Identify which cell holds the provided text, then report its [x, y] central coordinate. 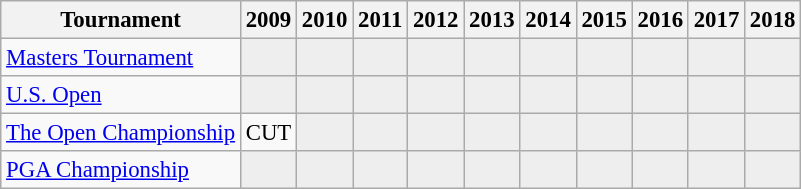
Masters Tournament [121, 58]
2015 [604, 20]
The Open Championship [121, 133]
2016 [660, 20]
2010 [325, 20]
PGA Championship [121, 170]
2009 [268, 20]
2012 [436, 20]
2018 [773, 20]
CUT [268, 133]
2014 [548, 20]
U.S. Open [121, 95]
2013 [492, 20]
2011 [380, 20]
Tournament [121, 20]
2017 [716, 20]
